Pinpoint the cell where the given text exists, returning its [X, Y] midpoint coordinate. 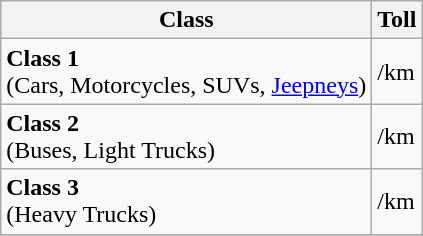
Class [186, 20]
Toll [397, 20]
Class 1(Cars, Motorcycles, SUVs, Jeepneys) [186, 72]
Class 2(Buses, Light Trucks) [186, 136]
Class 3(Heavy Trucks) [186, 202]
